Capture the cell that displays the provided text and extract its (x, y) central coordinate. 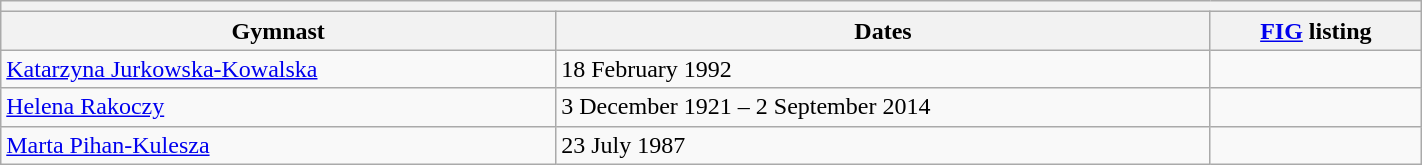
Katarzyna Jurkowska-Kowalska (278, 69)
Gymnast (278, 31)
18 February 1992 (884, 69)
Helena Rakoczy (278, 107)
FIG listing (1316, 31)
Dates (884, 31)
3 December 1921 – 2 September 2014 (884, 107)
Marta Pihan-Kulesza (278, 145)
23 July 1987 (884, 145)
